For the text-containing cell, return its midpoint in [X, Y] coordinate format. 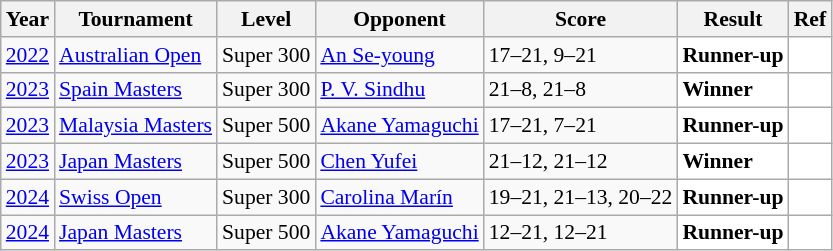
Ref [810, 19]
17–21, 9–21 [581, 55]
Swiss Open [136, 197]
An Se-young [399, 55]
2022 [28, 55]
Spain Masters [136, 90]
Malaysia Masters [136, 126]
12–21, 12–21 [581, 233]
Result [732, 19]
Score [581, 19]
P. V. Sindhu [399, 90]
21–12, 21–12 [581, 162]
Level [266, 19]
Chen Yufei [399, 162]
Opponent [399, 19]
Australian Open [136, 55]
Year [28, 19]
Tournament [136, 19]
17–21, 7–21 [581, 126]
Carolina Marín [399, 197]
21–8, 21–8 [581, 90]
19–21, 21–13, 20–22 [581, 197]
